Identify which cell holds the provided text, then report its [X, Y] central coordinate. 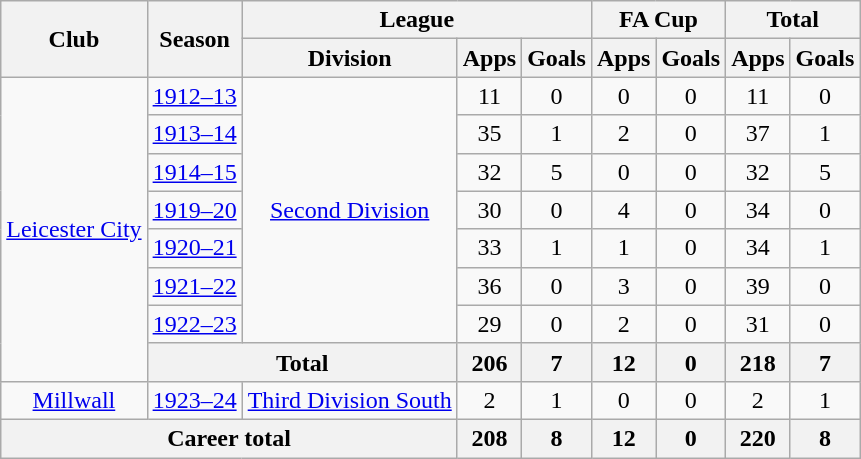
39 [758, 286]
Millwall [74, 400]
Season [194, 39]
4 [623, 210]
31 [758, 324]
Career total [229, 438]
1921–22 [194, 286]
1912–13 [194, 96]
3 [623, 286]
35 [489, 134]
206 [489, 362]
1922–23 [194, 324]
29 [489, 324]
Leicester City [74, 229]
FA Cup [658, 20]
League [416, 20]
218 [758, 362]
220 [758, 438]
Second Division [350, 210]
Division [350, 58]
Club [74, 39]
1913–14 [194, 134]
30 [489, 210]
1914–15 [194, 172]
33 [489, 248]
1923–24 [194, 400]
208 [489, 438]
Third Division South [350, 400]
1919–20 [194, 210]
36 [489, 286]
1920–21 [194, 248]
37 [758, 134]
